Scan for the cell matching the given text and deliver its (x, y) coordinate at center. 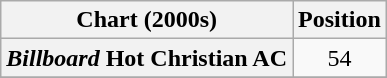
Position (340, 20)
Chart (2000s) (147, 20)
54 (340, 58)
Billboard Hot Christian AC (147, 58)
